Return the (X, Y) coordinate for the center point of the cell that contains the specified text.  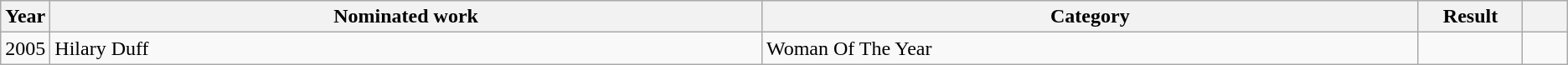
Woman Of The Year (1090, 48)
2005 (25, 48)
Result (1471, 17)
Year (25, 17)
Category (1090, 17)
Nominated work (406, 17)
Hilary Duff (406, 48)
